Extract the [X, Y] coordinate from the center of the cell holding the provided text.  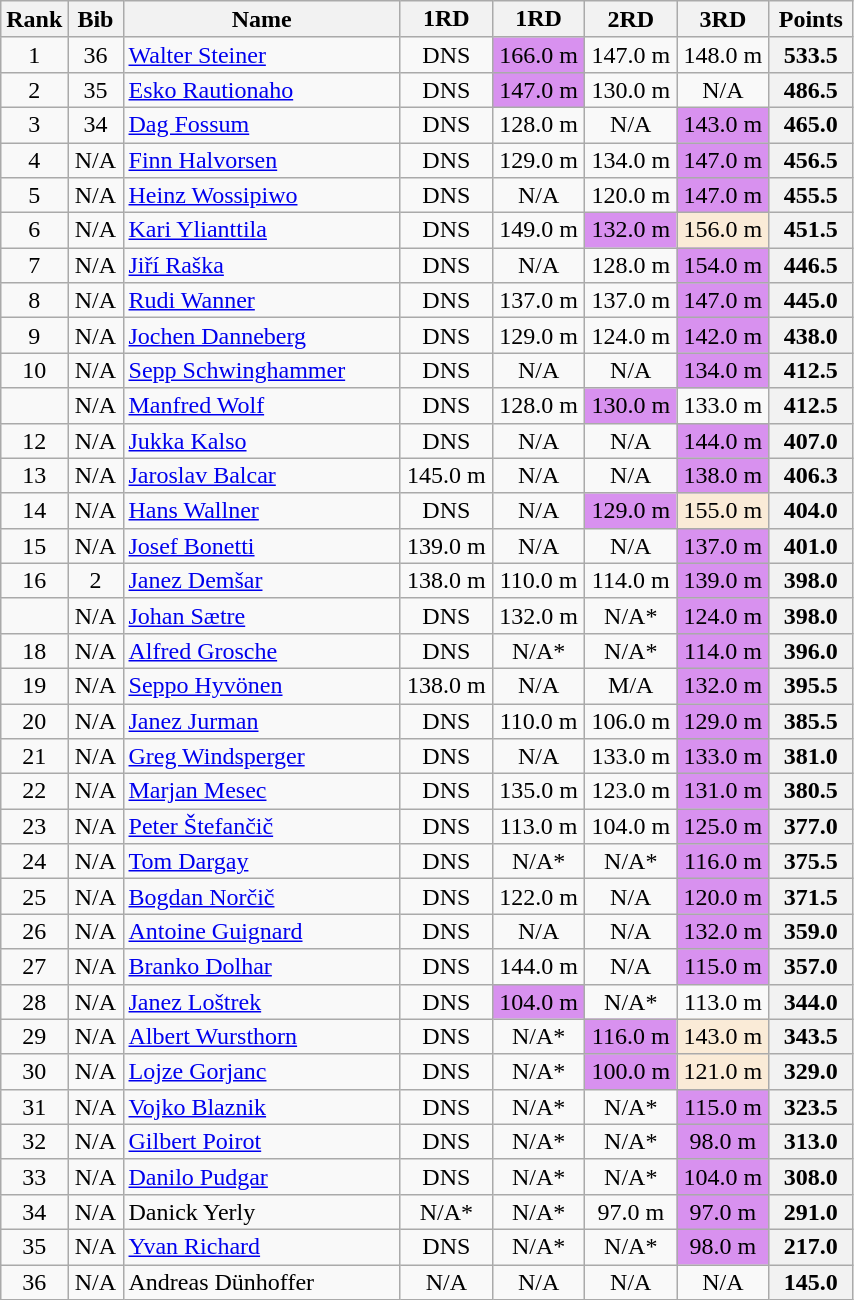
123.0 m [631, 792]
19 [34, 686]
24 [34, 862]
26 [34, 932]
456.5 [810, 160]
Josef Bonetti [262, 546]
14 [34, 510]
33 [34, 1176]
3RD [723, 20]
8 [34, 300]
Janez Loštrek [262, 1002]
Finn Halvorsen [262, 160]
13 [34, 476]
Bib [96, 20]
125.0 m [723, 826]
Seppo Hyvönen [262, 686]
16 [34, 580]
Points [810, 20]
25 [34, 896]
343.5 [810, 1036]
Heinz Wossipiwo [262, 196]
Lojze Gorjanc [262, 1072]
Rank [34, 20]
313.0 [810, 1142]
106.0 m [631, 722]
122.0 m [538, 896]
Danilo Pudgar [262, 1176]
Yvan Richard [262, 1246]
12 [34, 440]
Branko Dolhar [262, 966]
Alfred Grosche [262, 650]
Jiří Raška [262, 266]
291.0 [810, 1212]
10 [34, 370]
380.5 [810, 792]
Dag Fossum [262, 124]
Albert Wursthorn [262, 1036]
Bogdan Norčič [262, 896]
Greg Windsperger [262, 756]
Jaroslav Balcar [262, 476]
Jukka Kalso [262, 440]
166.0 m [538, 54]
100.0 m [631, 1072]
357.0 [810, 966]
M/A [631, 686]
Danick Yerly [262, 1212]
217.0 [810, 1246]
121.0 m [723, 1072]
308.0 [810, 1176]
29 [34, 1036]
27 [34, 966]
455.5 [810, 196]
21 [34, 756]
329.0 [810, 1072]
375.5 [810, 862]
395.5 [810, 686]
9 [34, 336]
Vojko Blaznik [262, 1106]
Walter Steiner [262, 54]
Gilbert Poirot [262, 1142]
32 [34, 1142]
30 [34, 1072]
377.0 [810, 826]
Tom Dargay [262, 862]
135.0 m [538, 792]
2RD [631, 20]
Andreas Dünhoffer [262, 1282]
22 [34, 792]
486.5 [810, 90]
1 [34, 54]
145.0 m [446, 476]
Antoine Guignard [262, 932]
7 [34, 266]
31 [34, 1106]
Rudi Wanner [262, 300]
142.0 m [723, 336]
154.0 m [723, 266]
371.5 [810, 896]
Kari Ylianttila [262, 230]
396.0 [810, 650]
323.5 [810, 1106]
149.0 m [538, 230]
18 [34, 650]
3 [34, 124]
406.3 [810, 476]
533.5 [810, 54]
145.0 [810, 1282]
Esko Rautionaho [262, 90]
5 [34, 196]
6 [34, 230]
156.0 m [723, 230]
Manfred Wolf [262, 406]
Janez Jurman [262, 722]
148.0 m [723, 54]
Peter Štefančič [262, 826]
15 [34, 546]
385.5 [810, 722]
20 [34, 722]
401.0 [810, 546]
465.0 [810, 124]
Janez Demšar [262, 580]
Sepp Schwinghammer [262, 370]
438.0 [810, 336]
131.0 m [723, 792]
28 [34, 1002]
Jochen Danneberg [262, 336]
451.5 [810, 230]
Marjan Mesec [262, 792]
155.0 m [723, 510]
344.0 [810, 1002]
23 [34, 826]
407.0 [810, 440]
404.0 [810, 510]
4 [34, 160]
446.5 [810, 266]
445.0 [810, 300]
381.0 [810, 756]
Hans Wallner [262, 510]
Johan Sætre [262, 616]
Name [262, 20]
359.0 [810, 932]
